Locate the cell with the specified text and output its [x, y] center coordinate. 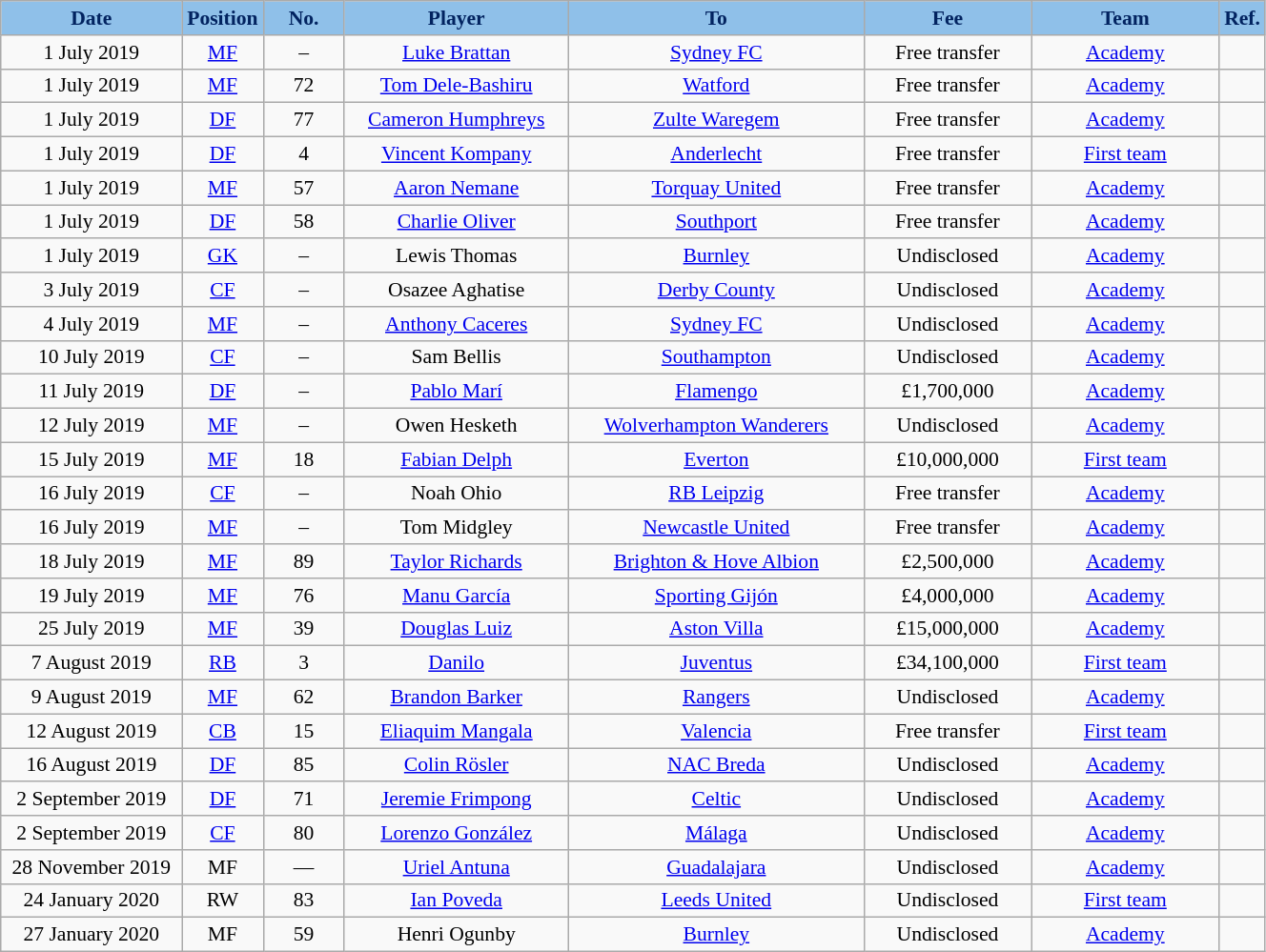
Luke Brattan [456, 52]
72 [303, 86]
Brandon Barker [456, 698]
Everton [716, 459]
80 [303, 833]
Ref. [1242, 18]
Douglas Luiz [456, 629]
Fabian Delph [456, 459]
Manu García [456, 596]
Tom Dele-Bashiru [456, 86]
4 [303, 154]
Player [456, 18]
CB [223, 731]
76 [303, 596]
Lorenzo González [456, 833]
Owen Hesketh [456, 426]
77 [303, 120]
18 [303, 459]
Fee [948, 18]
Pablo Marí [456, 392]
No. [303, 18]
18 July 2019 [92, 561]
Cameron Humphreys [456, 120]
62 [303, 698]
3 [303, 663]
39 [303, 629]
7 August 2019 [92, 663]
Málaga [716, 833]
Position [223, 18]
Southampton [716, 357]
Uriel Antuna [456, 867]
Charlie Oliver [456, 222]
Jeremie Frimpong [456, 800]
NAC Breda [716, 765]
— [303, 867]
£15,000,000 [948, 629]
Danilo [456, 663]
89 [303, 561]
Wolverhampton Wanderers [716, 426]
RB [223, 663]
GK [223, 256]
19 July 2019 [92, 596]
25 July 2019 [92, 629]
£1,700,000 [948, 392]
Valencia [716, 731]
85 [303, 765]
Derby County [716, 290]
Torquay United [716, 188]
£2,500,000 [948, 561]
Watford [716, 86]
Newcastle United [716, 528]
Southport [716, 222]
Anderlecht [716, 154]
Vincent Kompany [456, 154]
Guadalajara [716, 867]
Rangers [716, 698]
Leeds United [716, 901]
4 July 2019 [92, 324]
24 January 2020 [92, 901]
58 [303, 222]
Henri Ogunby [456, 935]
Noah Ohio [456, 494]
Brighton & Hove Albion [716, 561]
To [716, 18]
Eliaquim Mangala [456, 731]
Anthony Caceres [456, 324]
Colin Rösler [456, 765]
11 July 2019 [92, 392]
Date [92, 18]
83 [303, 901]
RW [223, 901]
Osazee Aghatise [456, 290]
12 August 2019 [92, 731]
Lewis Thomas [456, 256]
16 August 2019 [92, 765]
Taylor Richards [456, 561]
10 July 2019 [92, 357]
RB Leipzig [716, 494]
Sam Bellis [456, 357]
£4,000,000 [948, 596]
Celtic [716, 800]
3 July 2019 [92, 290]
Team [1126, 18]
£34,100,000 [948, 663]
Aston Villa [716, 629]
59 [303, 935]
Sporting Gijón [716, 596]
Tom Midgley [456, 528]
Flamengo [716, 392]
57 [303, 188]
Aaron Nemane [456, 188]
71 [303, 800]
9 August 2019 [92, 698]
Ian Poveda [456, 901]
£10,000,000 [948, 459]
27 January 2020 [92, 935]
Juventus [716, 663]
Zulte Waregem [716, 120]
15 July 2019 [92, 459]
28 November 2019 [92, 867]
15 [303, 731]
12 July 2019 [92, 426]
